For the text-containing cell, return its midpoint in (x, y) coordinate format. 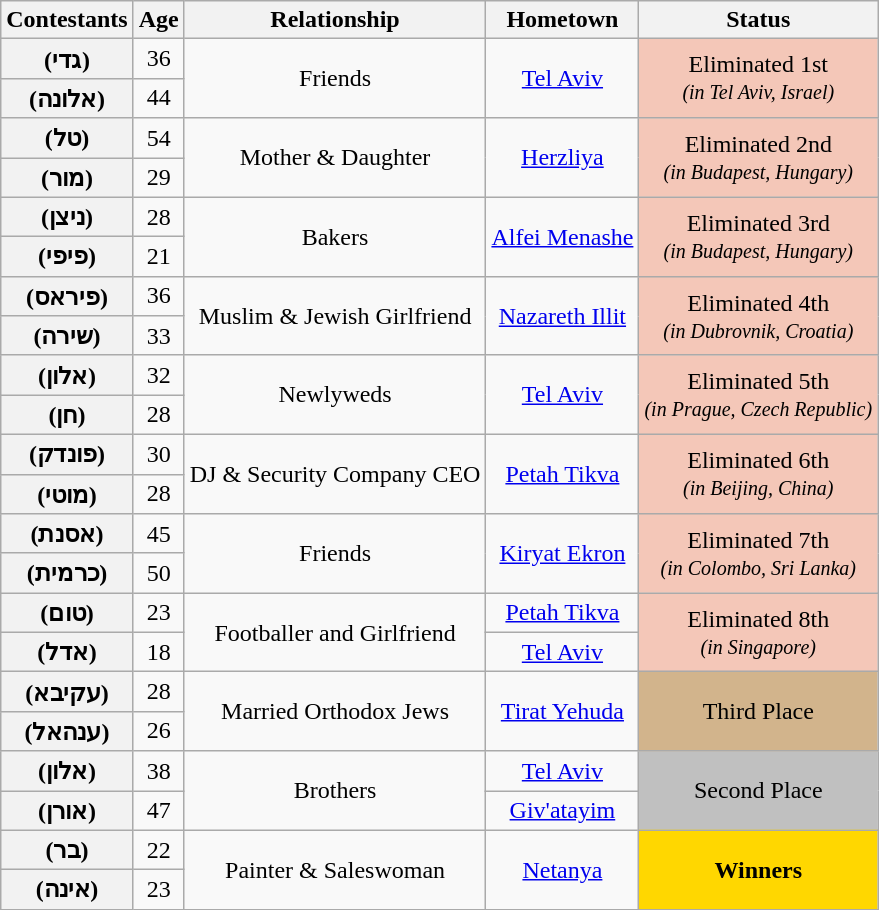
Eliminated 8th(in Singapore) (758, 632)
(אינה) (67, 890)
(פיראס) (67, 296)
50 (158, 573)
Muslim & Jewish Girlfriend (335, 316)
Kiryat Ekron (562, 554)
(גדי) (67, 59)
38 (158, 771)
21 (158, 257)
Newlyweds (335, 394)
Hometown (562, 20)
22 (158, 850)
(טום) (67, 613)
29 (158, 178)
(חן) (67, 415)
Age (158, 20)
Married Orthodox Jews (335, 712)
Status (758, 20)
Brothers (335, 790)
(אדל) (67, 652)
Eliminated 3rd(in Budapest, Hungary) (758, 236)
(אלונה) (67, 98)
Third Place (758, 712)
(ניצן) (67, 217)
47 (158, 810)
Eliminated 5th(in Prague, Czech Republic) (758, 394)
Mother & Daughter (335, 158)
Footballer and Girlfriend (335, 632)
26 (158, 731)
Painter & Saleswoman (335, 870)
(אורן) (67, 810)
(פיפי) (67, 257)
30 (158, 454)
(שירה) (67, 336)
(בר) (67, 850)
Eliminated 6th(in Beijing, China) (758, 474)
Bakers (335, 236)
(טל) (67, 138)
Nazareth Illit (562, 316)
Tirat Yehuda (562, 712)
Netanya (562, 870)
Second Place (758, 790)
Winners (758, 870)
32 (158, 375)
Herzliya (562, 158)
DJ & Security Company CEO (335, 474)
Eliminated 1st(in Tel Aviv, Israel) (758, 78)
(מוטי) (67, 494)
Contestants (67, 20)
33 (158, 336)
Eliminated 2nd(in Budapest, Hungary) (758, 158)
Alfei Menashe (562, 236)
(אסנת) (67, 534)
Eliminated 4th(in Dubrovnik, Croatia) (758, 316)
Eliminated 7th(in Colombo, Sri Lanka) (758, 554)
(עקיבא) (67, 692)
Giv'atayim (562, 810)
45 (158, 534)
(פונדק) (67, 454)
18 (158, 652)
Relationship (335, 20)
(כרמית) (67, 573)
(ענהאל) (67, 731)
44 (158, 98)
(מור) (67, 178)
54 (158, 138)
